For the text-containing cell, return its midpoint in (X, Y) coordinate format. 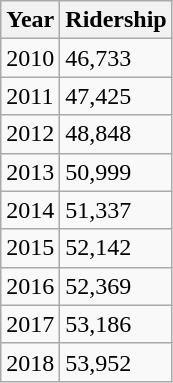
Year (30, 20)
2017 (30, 324)
51,337 (116, 210)
52,142 (116, 248)
48,848 (116, 134)
50,999 (116, 172)
2013 (30, 172)
2015 (30, 248)
53,952 (116, 362)
47,425 (116, 96)
46,733 (116, 58)
2016 (30, 286)
2010 (30, 58)
2018 (30, 362)
2011 (30, 96)
52,369 (116, 286)
53,186 (116, 324)
Ridership (116, 20)
2012 (30, 134)
2014 (30, 210)
